Return [X, Y] of the center of cell containing provided text 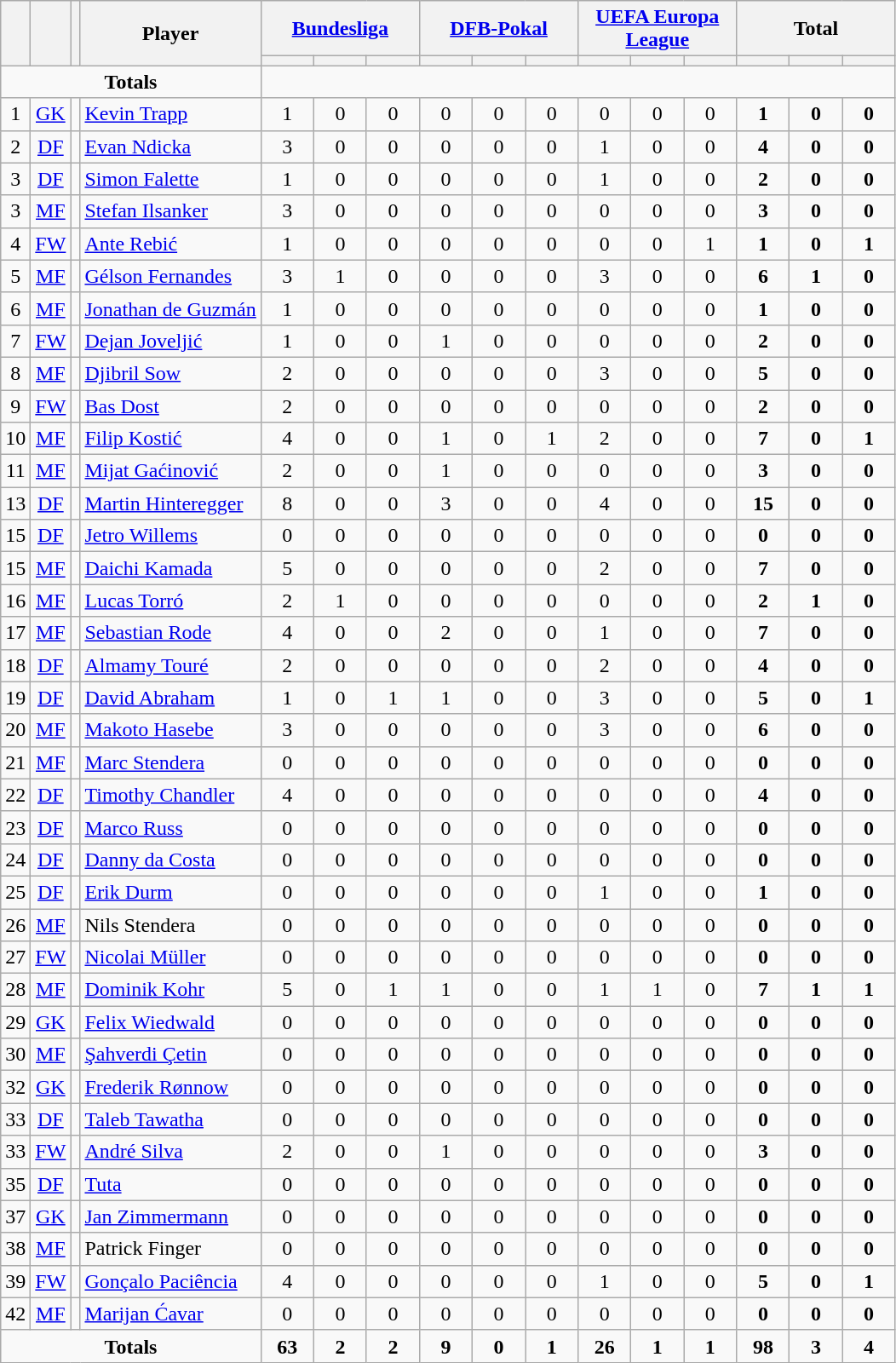
Gonçalo Paciência [170, 1281]
21 [15, 762]
Marijan Ćavar [170, 1314]
29 [15, 1022]
38 [15, 1249]
27 [15, 958]
Jan Zimmermann [170, 1216]
Filip Kostić [170, 439]
98 [763, 1346]
Ante Rebić [170, 244]
Tuta [170, 1184]
Stefan Ilsanker [170, 211]
39 [15, 1281]
Martin Hinteregger [170, 503]
Simon Falette [170, 179]
Mijat Gaćinović [170, 471]
Almamy Touré [170, 665]
22 [15, 795]
Marco Russ [170, 827]
Marc Stendera [170, 762]
Taleb Tawatha [170, 1119]
Nicolai Müller [170, 958]
Dejan Joveljić [170, 341]
Total [816, 29]
25 [15, 892]
Kevin Trapp [170, 114]
André Silva [170, 1152]
63 [287, 1346]
30 [15, 1055]
Jetro Willems [170, 536]
18 [15, 665]
37 [15, 1216]
Bas Dost [170, 406]
Djibril Sow [170, 373]
Evan Ndicka [170, 147]
16 [15, 601]
20 [15, 730]
Bundesliga [340, 29]
Jonathan de Guzmán [170, 308]
Lucas Torró [170, 601]
19 [15, 698]
Şahverdi Çetin [170, 1055]
Nils Stendera [170, 924]
Erik Durm [170, 892]
24 [15, 860]
11 [15, 471]
23 [15, 827]
28 [15, 990]
Sebastian Rode [170, 633]
Timothy Chandler [170, 795]
Frederik Rønnow [170, 1087]
UEFA Europa League [658, 29]
Daichi Kamada [170, 568]
42 [15, 1314]
32 [15, 1087]
Patrick Finger [170, 1249]
13 [15, 503]
Danny da Costa [170, 860]
Makoto Hasebe [170, 730]
Gélson Fernandes [170, 276]
David Abraham [170, 698]
17 [15, 633]
DFB-Pokal [498, 29]
35 [15, 1184]
10 [15, 439]
Felix Wiedwald [170, 1022]
Player [170, 33]
Dominik Kohr [170, 990]
